Provide the [x, y] coordinate of the cell's center where the given text is located.  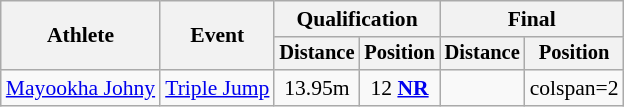
colspan=2 [574, 88]
Mayookha Johny [80, 88]
12 NR [399, 88]
Athlete [80, 36]
Qualification [356, 19]
Event [217, 36]
Triple Jump [217, 88]
13.95m [316, 88]
Final [532, 19]
